Determine the [X, Y] coordinate at the center of the cell enclosing the given text.  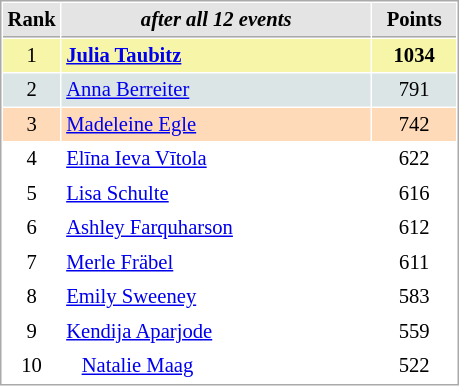
9 [32, 332]
616 [414, 194]
Lisa Schulte [216, 194]
5 [32, 194]
611 [414, 262]
612 [414, 228]
4 [32, 158]
Points [414, 20]
Madeleine Egle [216, 124]
Natalie Maag [216, 366]
Anna Berreiter [216, 90]
7 [32, 262]
Ashley Farquharson [216, 228]
after all 12 events [216, 20]
Emily Sweeney [216, 296]
791 [414, 90]
6 [32, 228]
Kendija Aparjode [216, 332]
10 [32, 366]
742 [414, 124]
Elīna Ieva Vītola [216, 158]
1034 [414, 56]
622 [414, 158]
2 [32, 90]
Rank [32, 20]
3 [32, 124]
522 [414, 366]
583 [414, 296]
Merle Fräbel [216, 262]
559 [414, 332]
8 [32, 296]
Julia Taubitz [216, 56]
1 [32, 56]
